Detect which cell encompasses the target text, then output its (x, y) center coordinate. 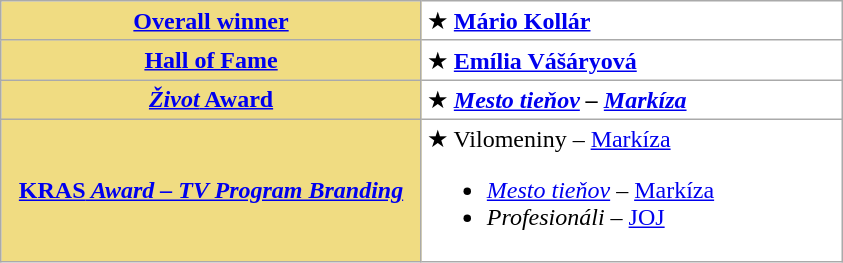
Overall winner (212, 21)
★ Mesto tieňov – Markíza (632, 100)
★ Mário Kollár (632, 21)
Hall of Fame (212, 60)
Život Award (212, 100)
KRAS Award – TV Program Branding (212, 190)
★ Emília Vášáryová (632, 60)
★ Vilomeniny – MarkízaMesto tieňov – MarkízaProfesionáli – JOJ (632, 190)
